Identify which cell holds the provided text, then report its [x, y] central coordinate. 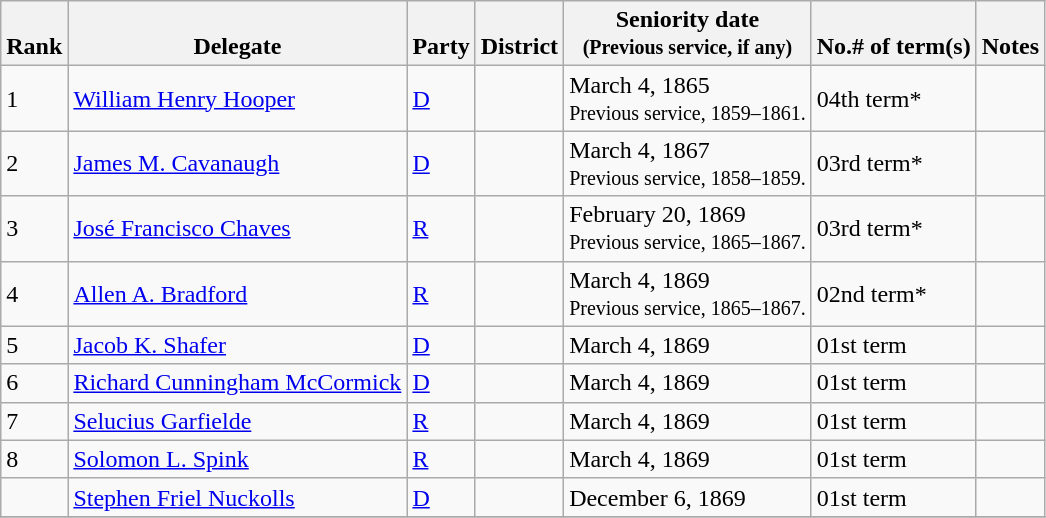
Solomon L. Spink [238, 459]
Selucius Garfielde [238, 421]
7 [34, 421]
1 [34, 98]
Rank [34, 34]
Allen A. Bradford [238, 294]
March 4, 1869Previous service, 1865–1867. [688, 294]
Seniority date(Previous service, if any) [688, 34]
2 [34, 164]
December 6, 1869 [688, 497]
Jacob K. Shafer [238, 345]
March 4, 1867Previous service, 1858–1859. [688, 164]
February 20, 1869Previous service, 1865–1867. [688, 228]
Party [441, 34]
Stephen Friel Nuckolls [238, 497]
District [519, 34]
6 [34, 383]
02nd term* [894, 294]
4 [34, 294]
3 [34, 228]
March 4, 1865Previous service, 1859–1861. [688, 98]
James M. Cavanaugh [238, 164]
Delegate [238, 34]
5 [34, 345]
Richard Cunningham McCormick [238, 383]
8 [34, 459]
William Henry Hooper [238, 98]
José Francisco Chaves [238, 228]
No.# of term(s) [894, 34]
04th term* [894, 98]
Notes [1010, 34]
